Capture the cell that displays the provided text and extract its (X, Y) central coordinate. 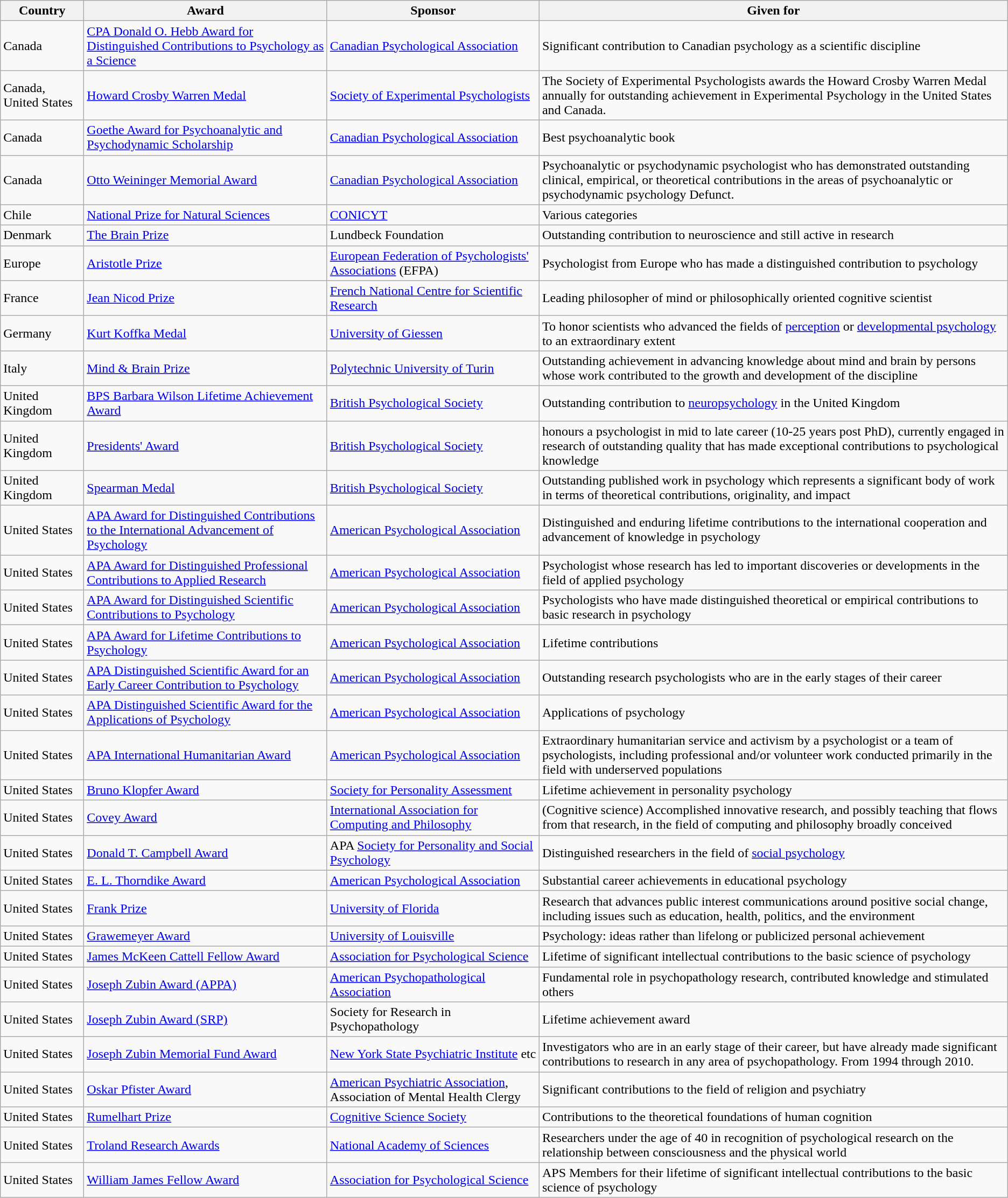
Contributions to the theoretical foundations of human cognition (773, 1117)
Psychologist from Europe who has made a distinguished contribution to psychology (773, 263)
University of Florida (433, 908)
Spearman Medal (206, 488)
Applications of psychology (773, 713)
Troland Research Awards (206, 1145)
Canada, United States (42, 95)
University of Louisville (433, 936)
Psychologists who have made distinguished theoretical or empirical contributions to basic research in psychology (773, 607)
Joseph Zubin Award (SRP) (206, 1020)
Cognitive Science Society (433, 1117)
APA International Humanitarian Award (206, 755)
Chile (42, 215)
Lifetime of significant intellectual contributions to the basic science of psychology (773, 956)
CPA Donald O. Hebb Award for Distinguished Contributions to Psychology as a Science (206, 46)
APA Society for Personality and Social Psychology (433, 853)
Oskar Pfister Award (206, 1090)
Society of Experimental Psychologists (433, 95)
Howard Crosby Warren Medal (206, 95)
Europe (42, 263)
Society for Personality Assessment (433, 790)
National Academy of Sciences (433, 1145)
Significant contributions to the field of religion and psychiatry (773, 1090)
Award (206, 11)
APS Members for their lifetime of significant intellectual contributions to the basic science of psychology (773, 1180)
Joseph Zubin Award (APPA) (206, 984)
Donald T. Campbell Award (206, 853)
Rumelhart Prize (206, 1117)
University of Giessen (433, 333)
French National Centre for Scientific Research (433, 298)
APA Award for Lifetime Contributions to Psychology (206, 643)
James McKeen Cattell Fellow Award (206, 956)
Jean Nicod Prize (206, 298)
Leading philosopher of mind or philosophically oriented cognitive scientist (773, 298)
Various categories (773, 215)
APA Award for Distinguished Professional Contributions to Applied Research (206, 573)
Polytechnic University of Turin (433, 368)
Psychology: ideas rather than lifelong or publicized personal achievement (773, 936)
Substantial career achievements in educational psychology (773, 880)
Denmark (42, 235)
APA Award for Distinguished Contributions to the International Advancement of Psychology (206, 530)
Outstanding contribution to neuropsychology in the United Kingdom (773, 403)
Researchers under the age of 40 in recognition of psychological research on the relationship between consciousness and the physical world (773, 1145)
Distinguished researchers in the field of social psychology (773, 853)
Psychologist whose research has led to important discoveries or developments in the field of applied psychology (773, 573)
Joseph Zubin Memorial Fund Award (206, 1054)
Given for (773, 11)
The Brain Prize (206, 235)
Significant contribution to Canadian psychology as a scientific discipline (773, 46)
Best psychoanalytic book (773, 138)
Otto Weininger Memorial Award (206, 180)
Bruno Klopfer Award (206, 790)
France (42, 298)
Outstanding achievement in advancing knowledge about mind and brain by persons whose work contributed to the growth and development of the discipline (773, 368)
Outstanding research psychologists who are in the early stages of their career (773, 677)
Fundamental role in psychopathology research, contributed knowledge and stimulated others (773, 984)
Presidents' Award (206, 446)
APA Award for Distinguished Scientific Contributions to Psychology (206, 607)
Outstanding contribution to neuroscience and still active in research (773, 235)
Goethe Award for Psychoanalytic and Psychodynamic Scholarship (206, 138)
American Psychiatric Association, Association of Mental Health Clergy (433, 1090)
Lundbeck Foundation (433, 235)
Country (42, 11)
New York State Psychiatric Institute etc (433, 1054)
American Psychopathological Association (433, 984)
Frank Prize (206, 908)
APA Distinguished Scientific Award for the Applications of Psychology (206, 713)
Aristotle Prize (206, 263)
Grawemeyer Award (206, 936)
Germany (42, 333)
William James Fellow Award (206, 1180)
Covey Award (206, 817)
International Association for Computing and Philosophy (433, 817)
National Prize for Natural Sciences (206, 215)
Lifetime contributions (773, 643)
Outstanding published work in psychology which represents a significant body of work in terms of theoretical contributions, originality, and impact (773, 488)
Society for Research in Psychopathology (433, 1020)
E. L. Thorndike Award (206, 880)
APA Distinguished Scientific Award for an Early Career Contribution to Psychology (206, 677)
Kurt Koffka Medal (206, 333)
Lifetime achievement in personality psychology (773, 790)
Lifetime achievement award (773, 1020)
European Federation of Psychologists' Associations (EFPA) (433, 263)
To honor scientists who advanced the fields of perception or developmental psychology to an extraordinary extent (773, 333)
CONICYT (433, 215)
Sponsor (433, 11)
Mind & Brain Prize (206, 368)
Distinguished and enduring lifetime contributions to the international cooperation and advancement of knowledge in psychology (773, 530)
Italy (42, 368)
BPS Barbara Wilson Lifetime Achievement Award (206, 403)
